From the cell containing the given text, extract its center point as [X, Y] coordinate. 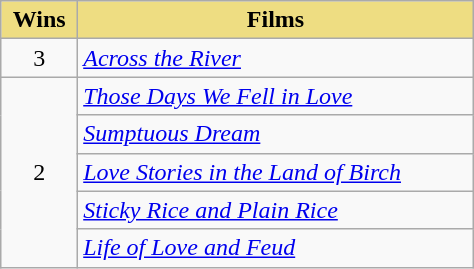
Wins [40, 20]
Films [276, 20]
Those Days We Fell in Love [276, 96]
Across the River [276, 58]
3 [40, 58]
2 [40, 172]
Love Stories in the Land of Birch [276, 172]
Sticky Rice and Plain Rice [276, 210]
Sumptuous Dream [276, 134]
Life of Love and Feud [276, 248]
